Search for the cell housing the specified text and yield its (X, Y) center coordinate. 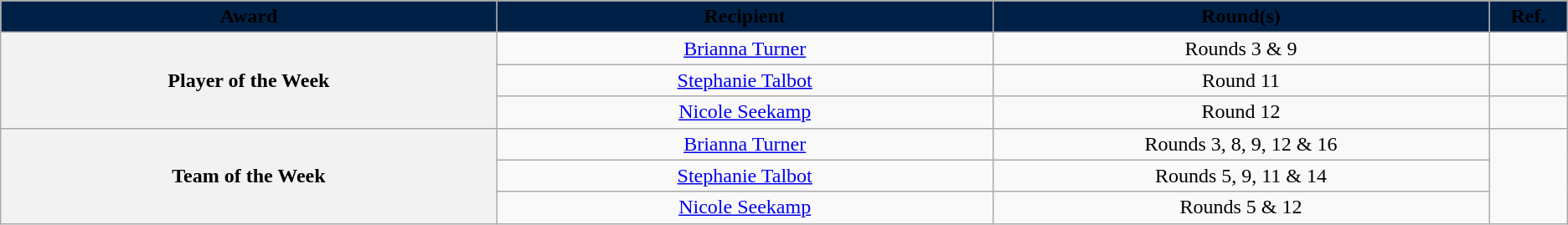
Rounds 3, 8, 9, 12 & 16 (1240, 144)
Round(s) (1240, 17)
Player of the Week (249, 80)
Recipient (745, 17)
Rounds 5 & 12 (1240, 207)
Rounds 5, 9, 11 & 14 (1240, 176)
Round 12 (1240, 112)
Ref. (1529, 17)
Round 11 (1240, 80)
Award (249, 17)
Rounds 3 & 9 (1240, 49)
Team of the Week (249, 176)
